Detect which cell encompasses the target text, then output its (X, Y) center coordinate. 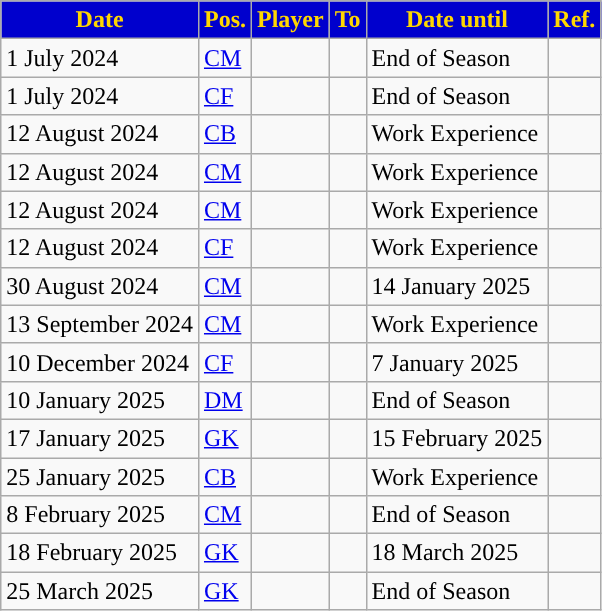
Date until (457, 20)
Ref. (574, 20)
DM (224, 400)
13 September 2024 (100, 324)
10 January 2025 (100, 400)
25 March 2025 (100, 591)
18 March 2025 (457, 553)
25 January 2025 (100, 477)
8 February 2025 (100, 515)
To (348, 20)
30 August 2024 (100, 286)
10 December 2024 (100, 362)
Player (291, 20)
14 January 2025 (457, 286)
17 January 2025 (100, 438)
18 February 2025 (100, 553)
15 February 2025 (457, 438)
Pos. (224, 20)
Date (100, 20)
7 January 2025 (457, 362)
